For the text-containing cell, return its midpoint in (x, y) coordinate format. 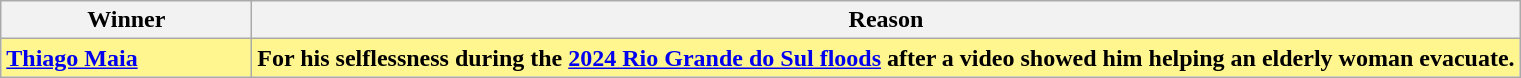
Winner (126, 20)
Reason (886, 20)
Thiago Maia (126, 58)
For his selflessness during the 2024 Rio Grande do Sul floods after a video showed him helping an elderly woman evacuate. (886, 58)
